Find where the given text appears and provide that cell's center as (X, Y) coordinate. 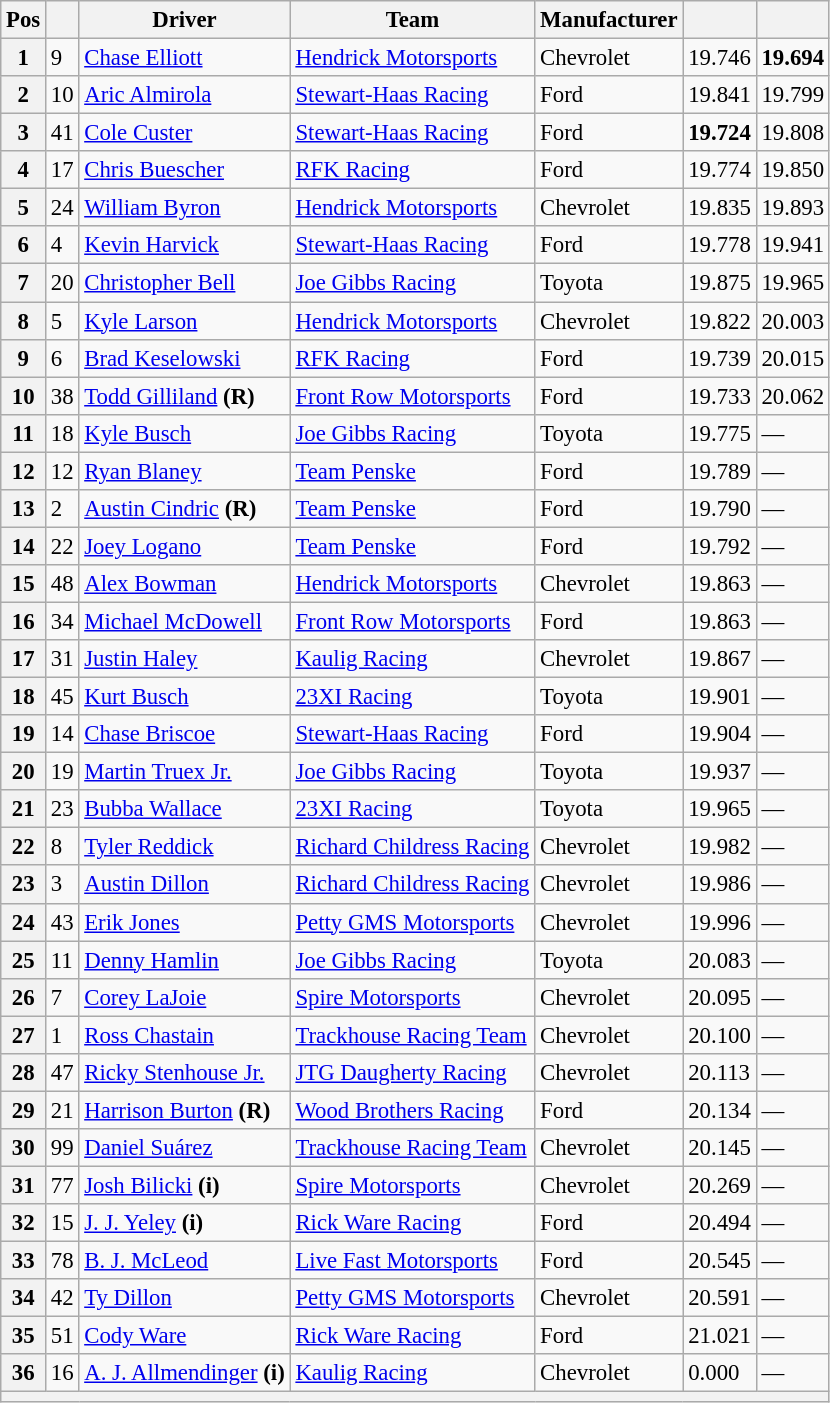
19.867 (720, 659)
19.789 (720, 471)
Aric Almirola (184, 95)
20.100 (720, 1035)
42 (62, 1298)
19.775 (720, 433)
Live Fast Motorsports (412, 1261)
19.875 (720, 283)
19.739 (720, 358)
19.941 (792, 245)
19.901 (720, 697)
Ricky Stenhouse Jr. (184, 1073)
Pos (24, 20)
Ross Chastain (184, 1035)
Chase Elliott (184, 58)
19.835 (720, 208)
78 (62, 1261)
33 (24, 1261)
27 (24, 1035)
Erik Jones (184, 922)
19.808 (792, 133)
35 (24, 1336)
20.062 (792, 396)
19.904 (720, 734)
45 (62, 697)
51 (62, 1336)
25 (24, 960)
Bubba Wallace (184, 809)
20.591 (720, 1298)
28 (24, 1073)
Ryan Blaney (184, 471)
Corey LaJoie (184, 997)
20.145 (720, 1148)
Kevin Harvick (184, 245)
20.494 (720, 1223)
19.850 (792, 170)
47 (62, 1073)
19.982 (720, 847)
20.003 (792, 321)
30 (24, 1148)
Josh Bilicki (i) (184, 1185)
Chris Buescher (184, 170)
20.134 (720, 1110)
36 (24, 1373)
20.113 (720, 1073)
Wood Brothers Racing (412, 1110)
J. J. Yeley (i) (184, 1223)
20.545 (720, 1261)
Austin Cindric (R) (184, 509)
20.015 (792, 358)
19.790 (720, 509)
Ty Dillon (184, 1298)
Kyle Busch (184, 433)
Michael McDowell (184, 621)
Brad Keselowski (184, 358)
Manufacturer (609, 20)
19.893 (792, 208)
77 (62, 1185)
0.000 (720, 1373)
19.986 (720, 885)
Joey Logano (184, 546)
99 (62, 1148)
21.021 (720, 1336)
20.083 (720, 960)
Justin Haley (184, 659)
19.733 (720, 396)
38 (62, 396)
Cole Custer (184, 133)
Team (412, 20)
19.774 (720, 170)
19.841 (720, 95)
B. J. McLeod (184, 1261)
Daniel Suárez (184, 1148)
19.996 (720, 922)
19.792 (720, 546)
26 (24, 997)
19.822 (720, 321)
19.694 (792, 58)
Alex Bowman (184, 584)
Kurt Busch (184, 697)
Cody Ware (184, 1336)
Kyle Larson (184, 321)
Todd Gilliland (R) (184, 396)
19.778 (720, 245)
13 (24, 509)
19.746 (720, 58)
Harrison Burton (R) (184, 1110)
Christopher Bell (184, 283)
Tyler Reddick (184, 847)
William Byron (184, 208)
20.095 (720, 997)
Denny Hamlin (184, 960)
Martin Truex Jr. (184, 772)
48 (62, 584)
43 (62, 922)
Driver (184, 20)
A. J. Allmendinger (i) (184, 1373)
Austin Dillon (184, 885)
19.799 (792, 95)
29 (24, 1110)
19.724 (720, 133)
41 (62, 133)
20.269 (720, 1185)
JTG Daugherty Racing (412, 1073)
32 (24, 1223)
19.937 (720, 772)
Chase Briscoe (184, 734)
